Search for the cell housing the specified text and yield its [x, y] center coordinate. 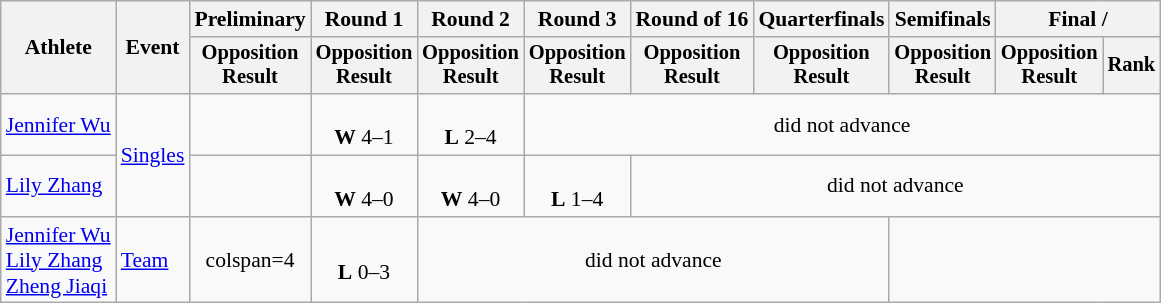
Quarterfinals [821, 19]
Lily Zhang [58, 186]
Singles [153, 155]
Athlete [58, 48]
Round 1 [364, 19]
W 4–1 [364, 124]
Round 2 [470, 19]
Round of 16 [692, 19]
Preliminary [250, 19]
L 1–4 [578, 186]
L 2–4 [470, 124]
Event [153, 48]
Semifinals [942, 19]
Final / [1078, 19]
Rank [1132, 66]
Jennifer Wu [58, 124]
Round 3 [578, 19]
